Search for the cell housing the specified text and yield its [x, y] center coordinate. 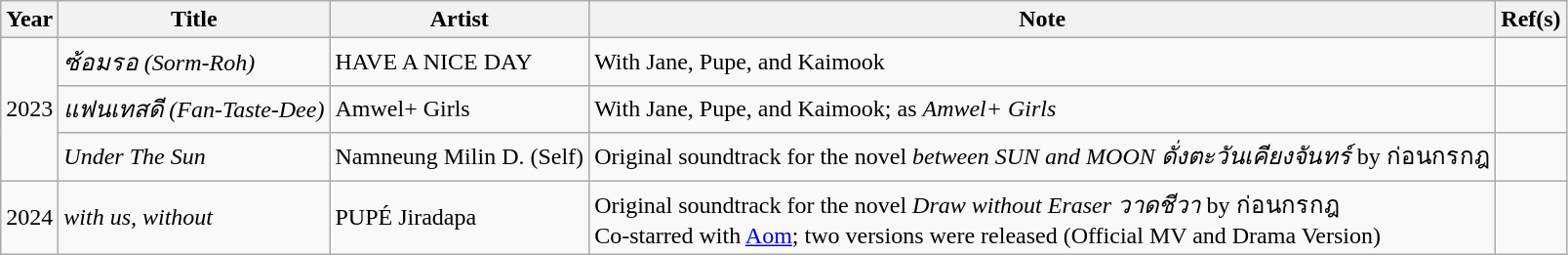
แฟนเทสดี (Fan-Taste-Dee) [194, 109]
2024 [29, 217]
Year [29, 20]
ซ้อมรอ (Sorm-Roh) [194, 63]
HAVE A NICE DAY [460, 63]
Title [194, 20]
Note [1042, 20]
Amwel+ Girls [460, 109]
with us, without [194, 217]
Artist [460, 20]
PUPÉ Jiradapa [460, 217]
With Jane, Pupe, and Kaimook; as Amwel+ Girls [1042, 109]
Original soundtrack for the novel between SUN and MOON ดั่งตะวันเคียงจันทร์ by ก่อนกรกฎ [1042, 156]
Namneung Milin D. (Self) [460, 156]
Ref(s) [1531, 20]
2023 [29, 109]
With Jane, Pupe, and Kaimook [1042, 63]
Under The Sun [194, 156]
